Pinpoint the cell where the given text exists, returning its (x, y) midpoint coordinate. 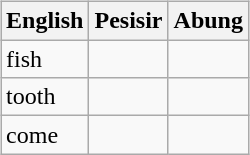
Pesisir (128, 21)
come (45, 135)
fish (45, 59)
English (45, 21)
Abung (208, 21)
tooth (45, 97)
